From the cell containing the given text, extract its center point as [X, Y] coordinate. 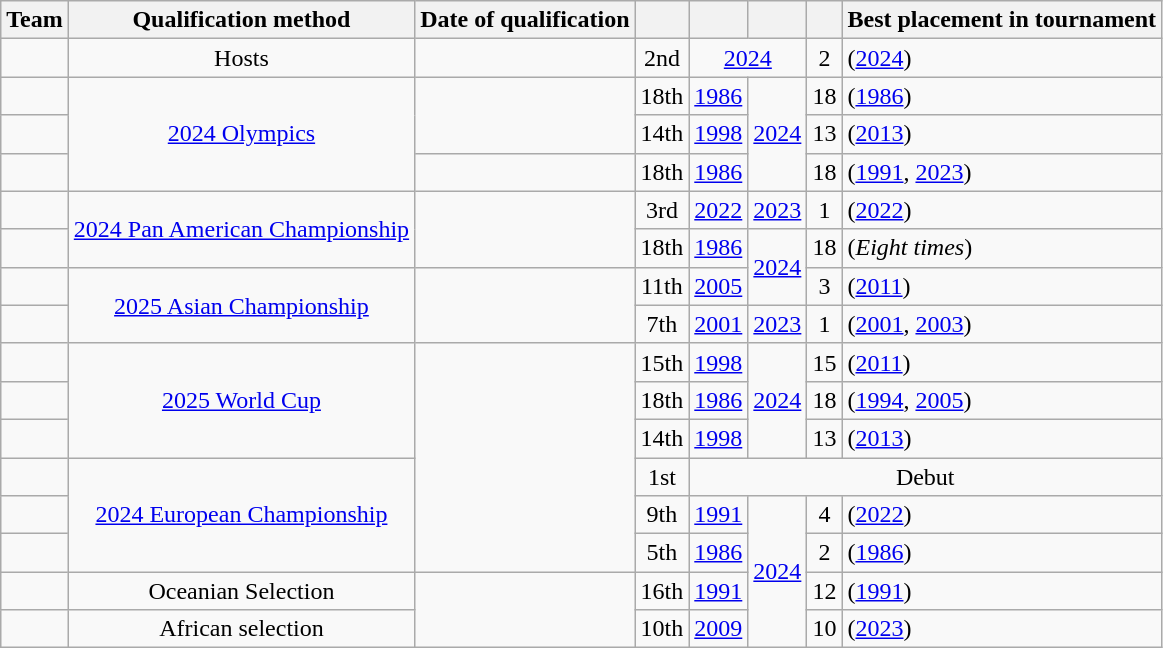
15 [824, 362]
2022 [718, 210]
(2001, 2003) [1002, 324]
Team [35, 20]
(1991, 2023) [1002, 172]
9th [662, 515]
(1991) [1002, 591]
15th [662, 362]
African selection [241, 629]
5th [662, 553]
2009 [718, 629]
2001 [718, 324]
2nd [662, 58]
Qualification method [241, 20]
10th [662, 629]
2024 European Championship [241, 515]
7th [662, 324]
Oceanian Selection [241, 591]
12 [824, 591]
Date of qualification [525, 20]
10 [824, 629]
1st [662, 477]
16th [662, 591]
2025 World Cup [241, 400]
(Eight times) [1002, 248]
11th [662, 286]
4 [824, 515]
Best placement in tournament [1002, 20]
Hosts [241, 58]
3rd [662, 210]
2025 Asian Championship [241, 305]
(2023) [1002, 629]
2024 Olympics [241, 134]
(1994, 2005) [1002, 400]
3 [824, 286]
2024 Pan American Championship [241, 229]
2005 [718, 286]
Debut [926, 477]
(2024) [1002, 58]
